Scan for the cell matching the given text and deliver its (X, Y) coordinate at center. 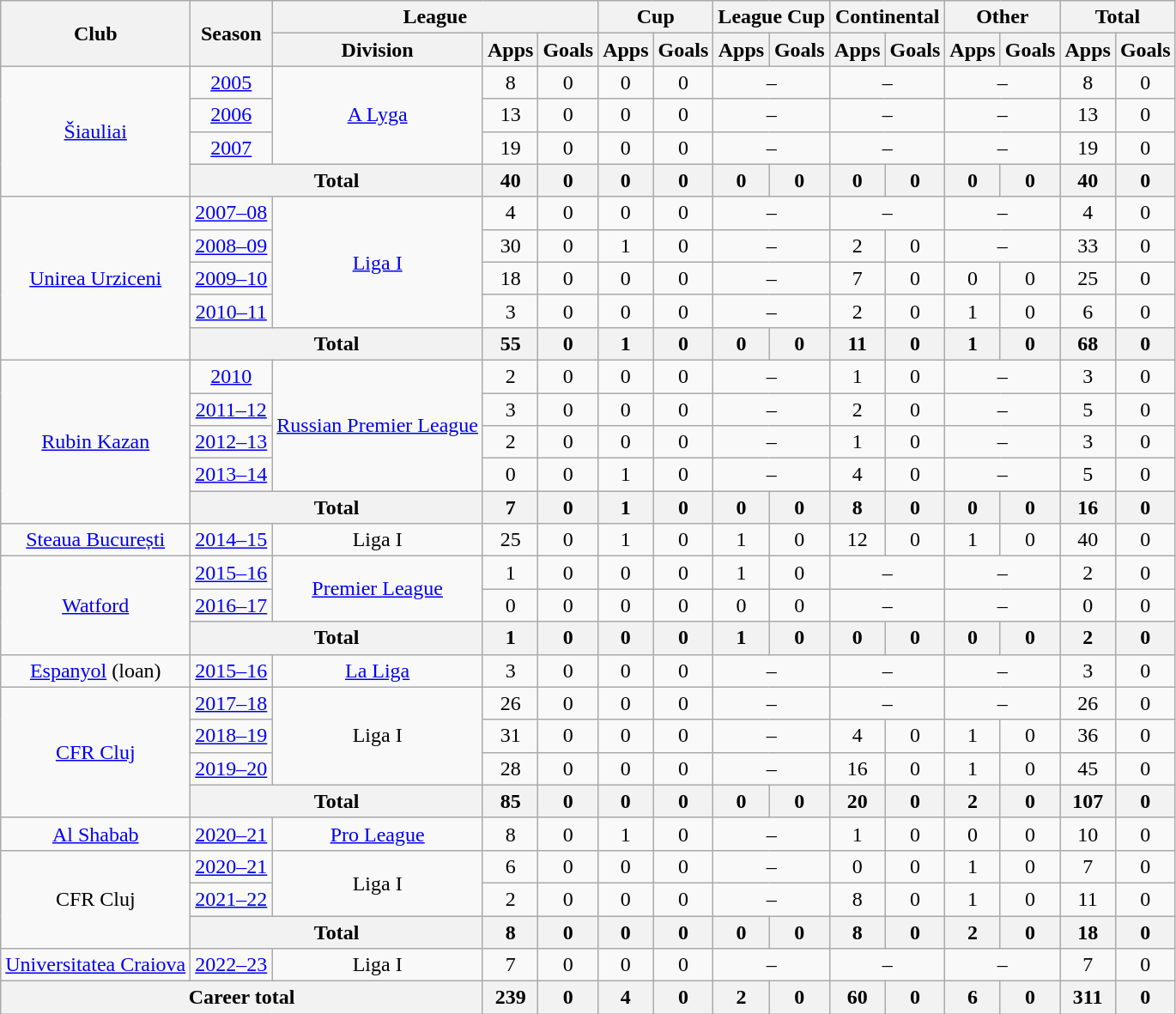
2017–18 (232, 703)
239 (510, 998)
Pro League (378, 834)
2018–19 (232, 736)
55 (510, 343)
Club (96, 33)
68 (1088, 343)
107 (1088, 801)
60 (858, 998)
2021–22 (232, 899)
Cup (656, 17)
45 (1088, 768)
311 (1088, 998)
Steaua București (96, 540)
2006 (232, 115)
2009–10 (232, 278)
Premier League (378, 589)
12 (858, 540)
Russian Premier League (378, 425)
Rubin Kazan (96, 441)
2007–08 (232, 213)
2008–09 (232, 246)
League (435, 17)
2010 (232, 376)
2011–12 (232, 410)
2013–14 (232, 475)
85 (510, 801)
A Lyga (378, 115)
10 (1088, 834)
20 (858, 801)
2019–20 (232, 768)
28 (510, 768)
2014–15 (232, 540)
Unirea Urziceni (96, 278)
La Liga (378, 671)
Watford (96, 605)
2010–11 (232, 311)
2012–13 (232, 442)
Division (378, 50)
2022–23 (232, 965)
Continental (888, 17)
2005 (232, 82)
Season (232, 33)
Career total (242, 998)
30 (510, 246)
League Cup (772, 17)
Espanyol (loan) (96, 671)
Other (1003, 17)
Al Shabab (96, 834)
Universitatea Craiova (96, 965)
2007 (232, 148)
33 (1088, 246)
36 (1088, 736)
2016–17 (232, 605)
Šiauliai (96, 131)
31 (510, 736)
